Return (X, Y) of the center of cell containing provided text 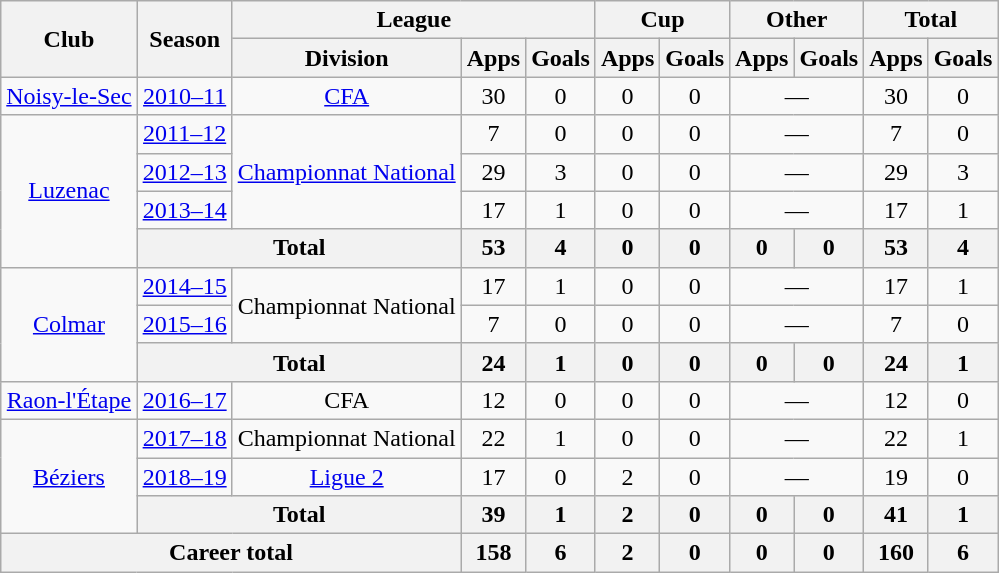
41 (896, 515)
2010–11 (184, 96)
160 (896, 553)
2014–15 (184, 286)
19 (896, 477)
2013–14 (184, 210)
Noisy-le-Sec (69, 96)
League (414, 20)
2016–17 (184, 400)
2018–19 (184, 477)
Club (69, 39)
Career total (231, 553)
Division (346, 58)
39 (493, 515)
2015–16 (184, 324)
2011–12 (184, 134)
Raon-l'Étape (69, 400)
Colmar (69, 324)
Béziers (69, 476)
Ligue 2 (346, 477)
Luzenac (69, 191)
Cup (662, 20)
158 (493, 553)
Other (797, 20)
Season (184, 39)
2017–18 (184, 438)
2012–13 (184, 172)
